Return the [X, Y] coordinate for the center point of the cell that contains the specified text.  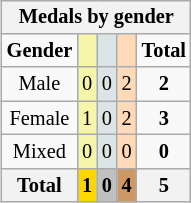
Mixed [40, 152]
4 [127, 185]
Female [40, 118]
Male [40, 84]
Medals by gender [96, 17]
3 [164, 118]
5 [164, 185]
Gender [40, 51]
